Search for the cell housing the specified text and yield its [x, y] center coordinate. 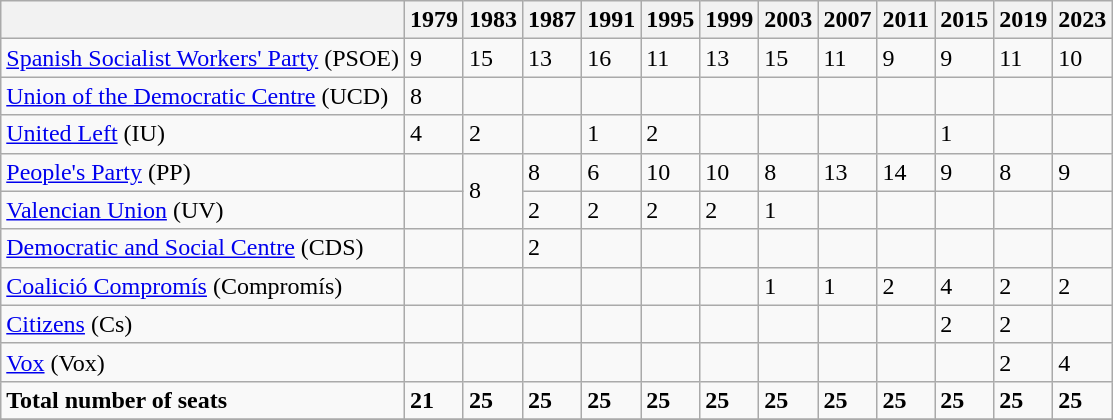
Coalició Compromís (Compromís) [203, 286]
Vox (Vox) [203, 362]
People's Party (PP) [203, 172]
16 [612, 58]
6 [612, 172]
1979 [434, 20]
Citizens (Cs) [203, 324]
2011 [906, 20]
United Left (IU) [203, 134]
2019 [1024, 20]
Spanish Socialist Workers' Party (PSOE) [203, 58]
2003 [788, 20]
2015 [964, 20]
1999 [730, 20]
Union of the Democratic Centre (UCD) [203, 96]
Democratic and Social Centre (CDS) [203, 248]
2023 [1082, 20]
2007 [848, 20]
Valencian Union (UV) [203, 210]
Total number of seats [203, 400]
1983 [492, 20]
14 [906, 172]
1991 [612, 20]
1995 [670, 20]
21 [434, 400]
1987 [552, 20]
